Search for the cell housing the specified text and yield its [x, y] center coordinate. 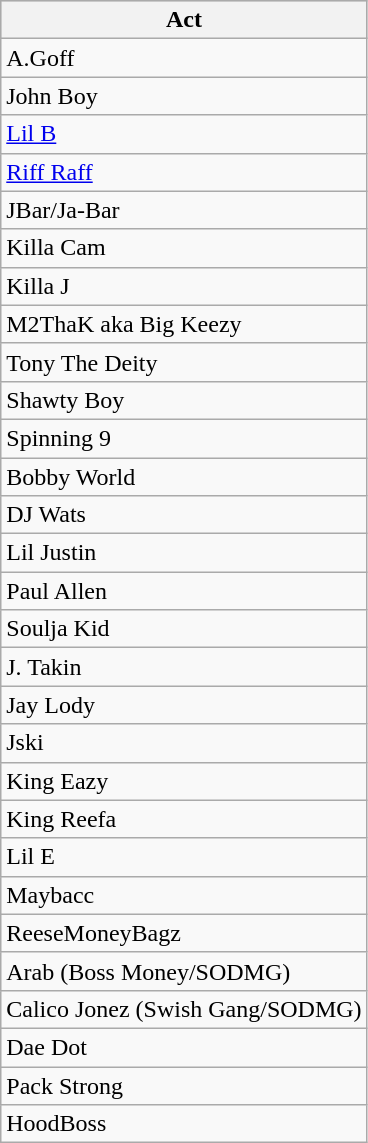
JBar/Ja-Bar [184, 210]
Maybacc [184, 895]
Lil B [184, 134]
Jski [184, 743]
King Eazy [184, 781]
Paul Allen [184, 591]
ReeseMoneyBagz [184, 933]
Act [184, 20]
King Reefa [184, 819]
Pack Strong [184, 1085]
Soulja Kid [184, 629]
DJ Wats [184, 515]
HoodBoss [184, 1124]
Lil E [184, 857]
Killa J [184, 286]
Jay Lody [184, 705]
John Boy [184, 96]
Tony The Deity [184, 362]
Spinning 9 [184, 438]
Dae Dot [184, 1047]
Shawty Boy [184, 400]
A.Goff [184, 58]
Lil Justin [184, 553]
M2ThaK aka Big Keezy [184, 324]
Bobby World [184, 477]
J. Takin [184, 667]
Riff Raff [184, 172]
Arab (Boss Money/SODMG) [184, 971]
Killa Cam [184, 248]
Calico Jonez (Swish Gang/SODMG) [184, 1009]
